Identify which cell holds the provided text, then report its [X, Y] central coordinate. 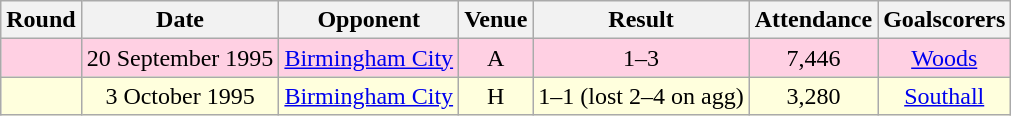
Result [641, 20]
3,280 [813, 96]
1–3 [641, 58]
H [496, 96]
Southall [944, 96]
Woods [944, 58]
1–1 (lost 2–4 on agg) [641, 96]
20 September 1995 [180, 58]
Round [41, 20]
Venue [496, 20]
Attendance [813, 20]
3 October 1995 [180, 96]
Date [180, 20]
Goalscorers [944, 20]
7,446 [813, 58]
A [496, 58]
Opponent [369, 20]
